Pinpoint the cell where the given text exists, returning its [X, Y] midpoint coordinate. 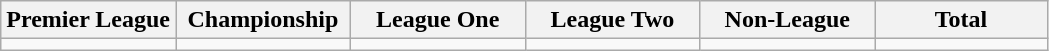
League One [438, 20]
Total [962, 20]
League Two [612, 20]
Premier League [88, 20]
Non-League [788, 20]
Championship [264, 20]
